Provide the (x, y) coordinate of the cell's center where the given text is located.  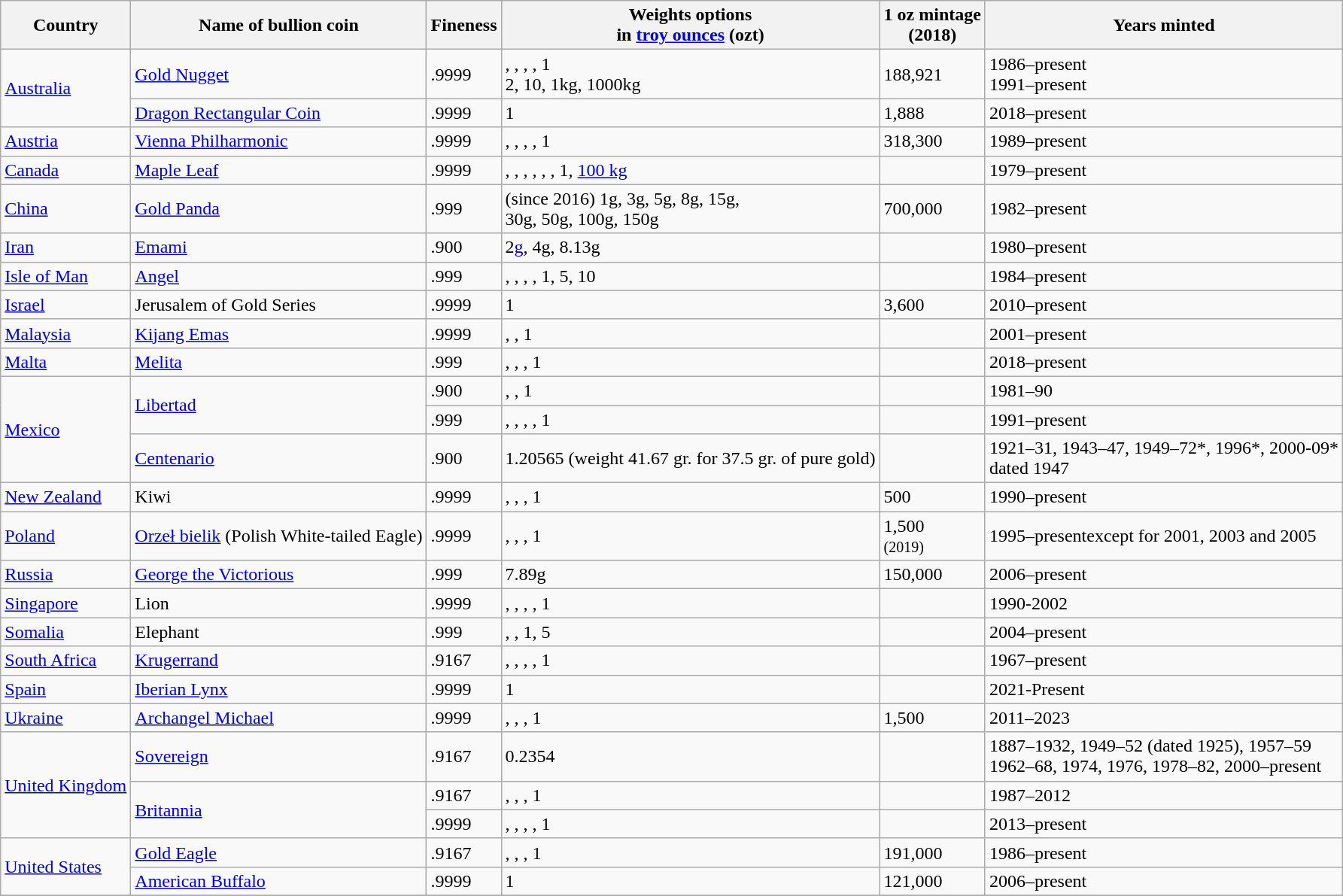
, , , , 1 2, 10, 1kg, 1000kg (691, 74)
Weights optionsin troy ounces (ozt) (691, 26)
Krugerrand (278, 661)
Vienna Philharmonic (278, 141)
Orzeł bielik (Polish White-tailed Eagle) (278, 536)
Libertad (278, 405)
0.2354 (691, 757)
1.20565 (weight 41.67 gr. for 37.5 gr. of pure gold) (691, 459)
American Buffalo (278, 881)
United Kingdom (66, 785)
1981–90 (1163, 390)
2010–present (1163, 305)
2001–present (1163, 333)
Melita (278, 362)
2021-Present (1163, 689)
1986–present (1163, 852)
, , 1, 5 (691, 632)
Elephant (278, 632)
Gold Panda (278, 209)
Canada (66, 170)
150,000 (932, 575)
1990–present (1163, 497)
Kijang Emas (278, 333)
1,500(2019) (932, 536)
, , , , , , 1, 100 kg (691, 170)
(since 2016) 1g, 3g, 5g, 8g, 15g, 30g, 50g, 100g, 150g (691, 209)
Ukraine (66, 718)
1990-2002 (1163, 603)
2011–2023 (1163, 718)
Archangel Michael (278, 718)
Poland (66, 536)
Dragon Rectangular Coin (278, 113)
7.89g (691, 575)
Australia (66, 89)
1967–present (1163, 661)
China (66, 209)
Somalia (66, 632)
1995–presentexcept for 2001, 2003 and 2005 (1163, 536)
Years minted (1163, 26)
1982–present (1163, 209)
New Zealand (66, 497)
1887–1932, 1949–52 (dated 1925), 1957–59 1962–68, 1974, 1976, 1978–82, 2000–present (1163, 757)
1,500 (932, 718)
2g, 4g, 8.13g (691, 248)
Fineness (463, 26)
1,888 (932, 113)
Gold Eagle (278, 852)
1987–2012 (1163, 795)
Isle of Man (66, 276)
Name of bullion coin (278, 26)
3,600 (932, 305)
Kiwi (278, 497)
Britannia (278, 809)
Angel (278, 276)
Sovereign (278, 757)
121,000 (932, 881)
1984–present (1163, 276)
Singapore (66, 603)
Jerusalem of Gold Series (278, 305)
1991–present (1163, 419)
Iran (66, 248)
1 oz mintage(2018) (932, 26)
318,300 (932, 141)
1980–present (1163, 248)
Malta (66, 362)
Maple Leaf (278, 170)
South Africa (66, 661)
2013–present (1163, 824)
2004–present (1163, 632)
Israel (66, 305)
1986–present 1991–present (1163, 74)
191,000 (932, 852)
Centenario (278, 459)
Austria (66, 141)
Iberian Lynx (278, 689)
188,921 (932, 74)
700,000 (932, 209)
United States (66, 867)
Spain (66, 689)
500 (932, 497)
1989–present (1163, 141)
Malaysia (66, 333)
1921–31, 1943–47, 1949–72*, 1996*, 2000-09*dated 1947 (1163, 459)
Russia (66, 575)
, , , , 1, 5, 10 (691, 276)
Gold Nugget (278, 74)
Mexico (66, 429)
Country (66, 26)
Lion (278, 603)
Emami (278, 248)
George the Victorious (278, 575)
1979–present (1163, 170)
